Identify which cell holds the provided text, then report its (x, y) central coordinate. 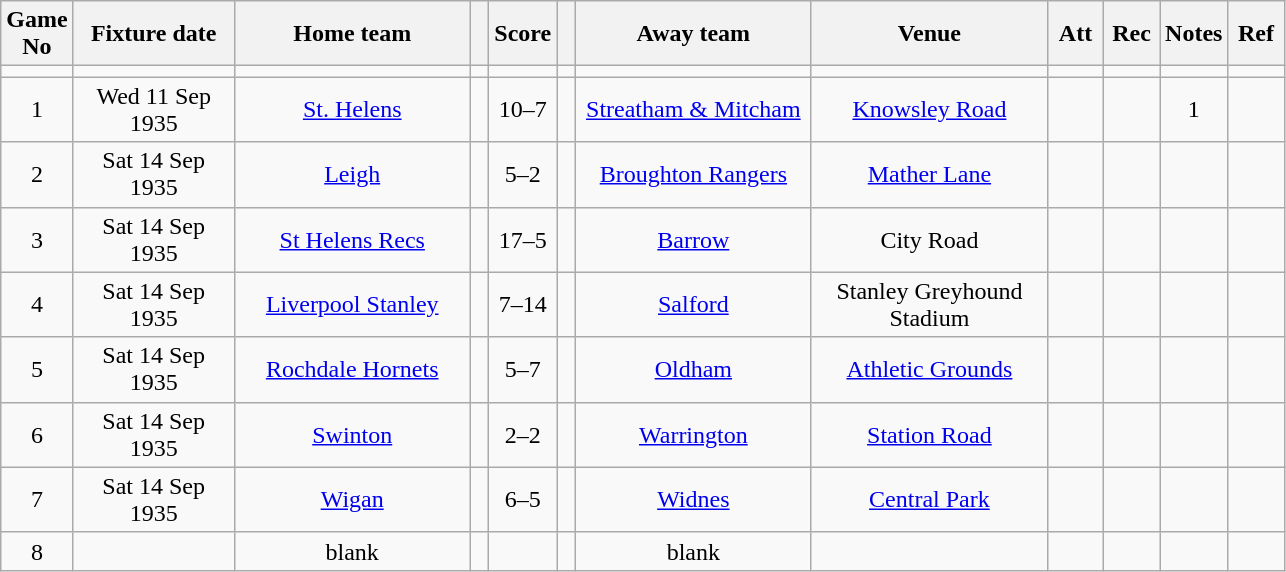
Oldham (693, 370)
Wigan (352, 500)
5–2 (523, 174)
Rec (1132, 34)
Streatham & Mitcham (693, 110)
10–7 (523, 110)
Mather Lane (929, 174)
Warrington (693, 434)
Barrow (693, 240)
Station Road (929, 434)
St Helens Recs (352, 240)
7–14 (523, 304)
St. Helens (352, 110)
Salford (693, 304)
Widnes (693, 500)
Swinton (352, 434)
City Road (929, 240)
Broughton Rangers (693, 174)
3 (37, 240)
Ref (1256, 34)
7 (37, 500)
Venue (929, 34)
Leigh (352, 174)
Att (1075, 34)
2 (37, 174)
Stanley Greyhound Stadium (929, 304)
Notes (1194, 34)
Home team (352, 34)
Wed 11 Sep 1935 (154, 110)
5–7 (523, 370)
Athletic Grounds (929, 370)
Fixture date (154, 34)
Away team (693, 34)
Rochdale Hornets (352, 370)
17–5 (523, 240)
2–2 (523, 434)
6–5 (523, 500)
Knowsley Road (929, 110)
Liverpool Stanley (352, 304)
4 (37, 304)
Game No (37, 34)
Central Park (929, 500)
Score (523, 34)
5 (37, 370)
8 (37, 551)
6 (37, 434)
